From the cell containing the given text, extract its center point as [x, y] coordinate. 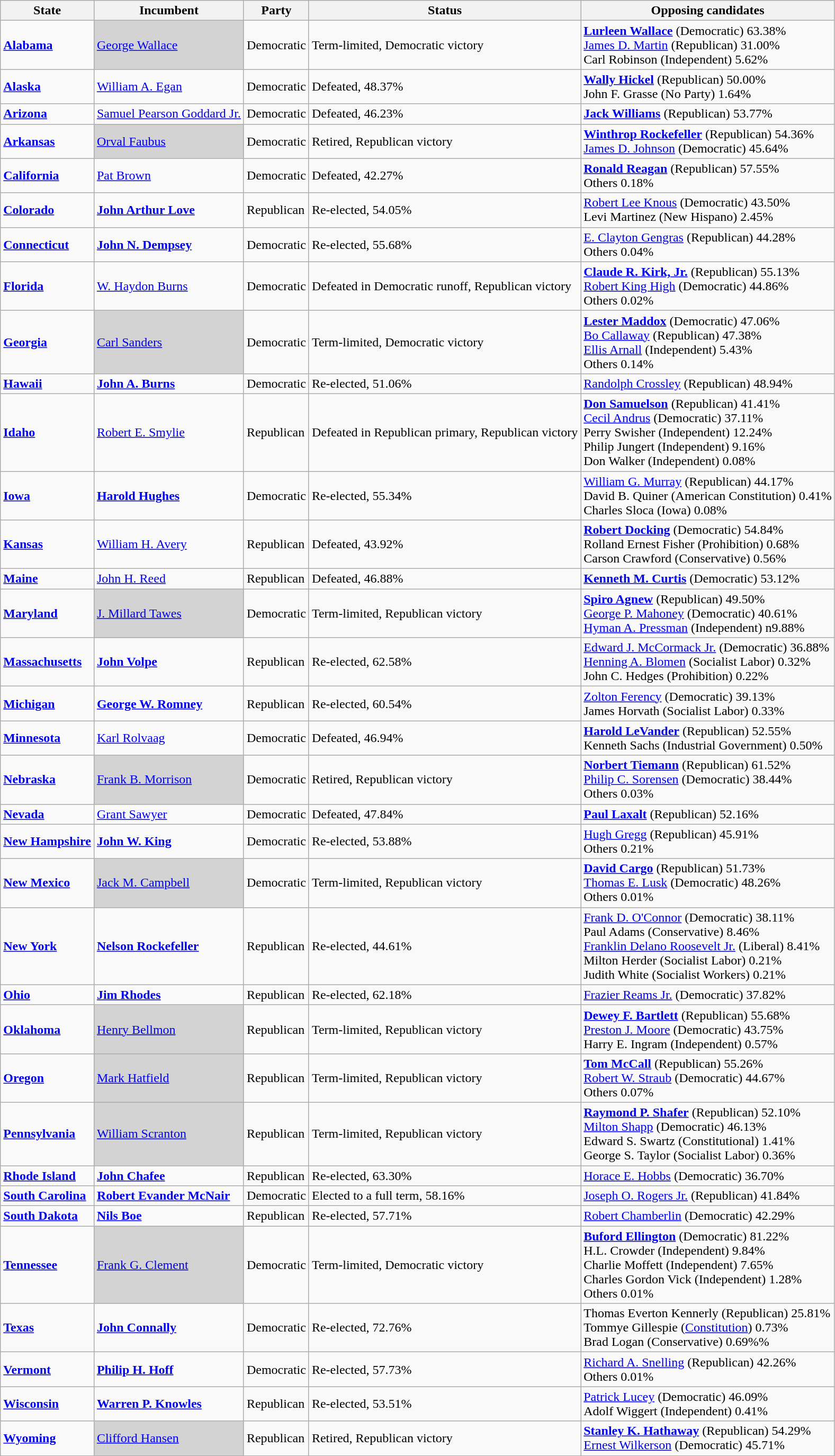
Clifford Hansen [168, 1439]
Defeated, 46.94% [445, 738]
Patrick Lucey (Democratic) 46.09% Adolf Wiggert (Independent) 0.41% [708, 1404]
Jack Williams (Republican) 53.77% [708, 114]
Massachusetts [48, 662]
Re-elected, 57.73% [445, 1370]
Thomas Everton Kennerly (Republican) 25.81% Tommye Gillespie (Constitution) 0.73% Brad Logan (Conservative) 0.69%% [708, 1328]
Harold LeVander (Republican) 52.55% Kenneth Sachs (Industrial Government) 0.50% [708, 738]
Iowa [48, 496]
State [48, 11]
Norbert Tiemann (Republican) 61.52% Philip C. Sorensen (Democratic) 38.44% Others 0.03% [708, 780]
Philip H. Hoff [168, 1370]
Defeated, 43.92% [445, 544]
Re-elected, 53.51% [445, 1404]
Re-elected, 54.05% [445, 210]
Samuel Pearson Goddard Jr. [168, 114]
Re-elected, 55.34% [445, 496]
Richard A. Snelling (Republican) 42.26% Others 0.01% [708, 1370]
Horace E. Hobbs (Democratic) 36.70% [708, 1175]
George Wallace [168, 45]
Arizona [48, 114]
Opposing candidates [708, 11]
Robert Docking (Democratic) 54.84% Rolland Ernest Fisher (Prohibition) 0.68% Carson Crawford (Conservative) 0.56% [708, 544]
Party [276, 11]
Defeated in Republican primary, Republican victory [445, 432]
Claude R. Kirk, Jr. (Republican) 55.13% Robert King High (Democratic) 44.86% Others 0.02% [708, 286]
Pat Brown [168, 176]
Hawaii [48, 383]
Frank B. Morrison [168, 780]
Spiro Agnew (Republican) 49.50% George P. Mahoney (Democratic) 40.61% Hyman A. Pressman (Independent) n9.88% [708, 613]
Robert E. Smylie [168, 432]
Nevada [48, 814]
Alaska [48, 87]
Ronald Reagan (Republican) 57.55% Others 0.18% [708, 176]
John Chafee [168, 1175]
Tom McCall (Republican) 55.26% Robert W. Straub (Democratic) 44.67% Others 0.07% [708, 1078]
Karl Rolvaag [168, 738]
Jim Rhodes [168, 995]
Robert Lee Knous (Democratic) 43.50% Levi Martinez (New Hispano) 2.45% [708, 210]
Robert Chamberlin (Democratic) 42.29% [708, 1216]
Grant Sawyer [168, 814]
Minnesota [48, 738]
Harold Hughes [168, 496]
Stanley K. Hathaway (Republican) 54.29% Ernest Wilkerson (Democratic) 45.71% [708, 1439]
New Hampshire [48, 841]
John H. Reed [168, 579]
John W. King [168, 841]
Edward J. McCormack Jr. (Democratic) 36.88% Henning A. Blomen (Socialist Labor) 0.32% John C. Hedges (Prohibition) 0.22% [708, 662]
Re-elected, 60.54% [445, 703]
Status [445, 11]
Oklahoma [48, 1029]
New York [48, 946]
William G. Murray (Republican) 44.17% David B. Quiner (American Constitution) 0.41% Charles Sloca (Iowa) 0.08% [708, 496]
Re-elected, 63.30% [445, 1175]
Defeated, 47.84% [445, 814]
Kansas [48, 544]
Wyoming [48, 1439]
William A. Egan [168, 87]
Wally Hickel (Republican) 50.00% John F. Grasse (No Party) 1.64% [708, 87]
Zolton Ferency (Democratic) 39.13% James Horvath (Socialist Labor) 0.33% [708, 703]
Frazier Reams Jr. (Democratic) 37.82% [708, 995]
Randolph Crossley (Republican) 48.94% [708, 383]
Defeated, 46.88% [445, 579]
Defeated, 46.23% [445, 114]
Wisconsin [48, 1404]
Arkansas [48, 141]
Re-elected, 72.76% [445, 1328]
South Dakota [48, 1216]
Lurleen Wallace (Democratic) 63.38% James D. Martin (Republican) 31.00% Carl Robinson (Independent) 5.62% [708, 45]
Warren P. Knowles [168, 1404]
Re-elected, 62.58% [445, 662]
David Cargo (Republican) 51.73% Thomas E. Lusk (Democratic) 48.26% Others 0.01% [708, 883]
Defeated, 42.27% [445, 176]
Re-elected, 44.61% [445, 946]
Mark Hatfield [168, 1078]
Henry Bellmon [168, 1029]
George W. Romney [168, 703]
Robert Evander McNair [168, 1196]
Pennsylvania [48, 1133]
Colorado [48, 210]
Re-elected, 51.06% [445, 383]
Lester Maddox (Democratic) 47.06% Bo Callaway (Republican) 47.38% Ellis Arnall (Independent) 5.43% Others 0.14% [708, 342]
Kenneth M. Curtis (Democratic) 53.12% [708, 579]
Defeated in Democratic runoff, Republican victory [445, 286]
Rhode Island [48, 1175]
Nils Boe [168, 1216]
Jack M. Campbell [168, 883]
Maine [48, 579]
Nelson Rockefeller [168, 946]
Paul Laxalt (Republican) 52.16% [708, 814]
John Connally [168, 1328]
Defeated, 48.37% [445, 87]
Texas [48, 1328]
Frank G. Clement [168, 1265]
Re-elected, 57.71% [445, 1216]
South Carolina [48, 1196]
Idaho [48, 432]
Vermont [48, 1370]
John A. Burns [168, 383]
Joseph O. Rogers Jr. (Republican) 41.84% [708, 1196]
Hugh Gregg (Republican) 45.91% Others 0.21% [708, 841]
Maryland [48, 613]
William H. Avery [168, 544]
Elected to a full term, 58.16% [445, 1196]
Re-elected, 53.88% [445, 841]
Dewey F. Bartlett (Republican) 55.68% Preston J. Moore (Democratic) 43.75% Harry E. Ingram (Independent) 0.57% [708, 1029]
Oregon [48, 1078]
William Scranton [168, 1133]
Carl Sanders [168, 342]
Incumbent [168, 11]
Tennessee [48, 1265]
New Mexico [48, 883]
Michigan [48, 703]
John N. Dempsey [168, 245]
California [48, 176]
J. Millard Tawes [168, 613]
E. Clayton Gengras (Republican) 44.28% Others 0.04% [708, 245]
Orval Faubus [168, 141]
Ohio [48, 995]
Re-elected, 55.68% [445, 245]
Georgia [48, 342]
John Arthur Love [168, 210]
John Volpe [168, 662]
Winthrop Rockefeller (Republican) 54.36% James D. Johnson (Democratic) 45.64% [708, 141]
Re-elected, 62.18% [445, 995]
Alabama [48, 45]
Nebraska [48, 780]
Connecticut [48, 245]
W. Haydon Burns [168, 286]
Florida [48, 286]
